Scan for the cell matching the given text and deliver its [X, Y] coordinate at center. 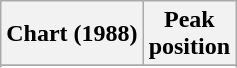
Peakposition [189, 34]
Chart (1988) [72, 34]
